Capture the cell that displays the provided text and extract its (X, Y) central coordinate. 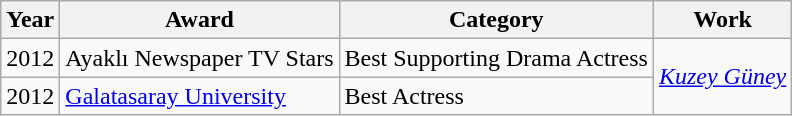
Work (722, 20)
Ayaklı Newspaper TV Stars (200, 58)
Best Actress (496, 96)
Award (200, 20)
Year (30, 20)
Category (496, 20)
Kuzey Güney (722, 77)
Galatasaray University (200, 96)
Best Supporting Drama Actress (496, 58)
